Scan for the cell matching the given text and deliver its [x, y] coordinate at center. 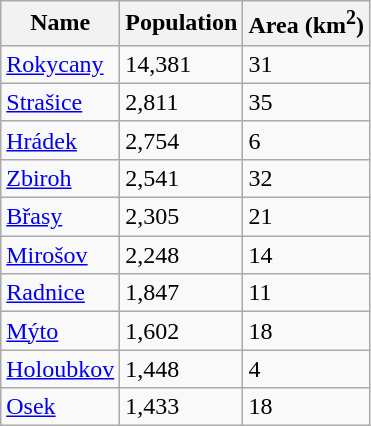
2,754 [182, 140]
1,433 [182, 407]
32 [306, 178]
14,381 [182, 64]
Strašice [60, 102]
35 [306, 102]
6 [306, 140]
Holoubkov [60, 369]
2,305 [182, 217]
1,448 [182, 369]
14 [306, 255]
2,541 [182, 178]
2,811 [182, 102]
2,248 [182, 255]
Radnice [60, 293]
Osek [60, 407]
Name [60, 24]
21 [306, 217]
1,602 [182, 331]
11 [306, 293]
Zbiroh [60, 178]
31 [306, 64]
Rokycany [60, 64]
4 [306, 369]
Mýto [60, 331]
1,847 [182, 293]
Mirošov [60, 255]
Area (km2) [306, 24]
Hrádek [60, 140]
Population [182, 24]
Břasy [60, 217]
